Return (x, y) of the center of cell containing provided text 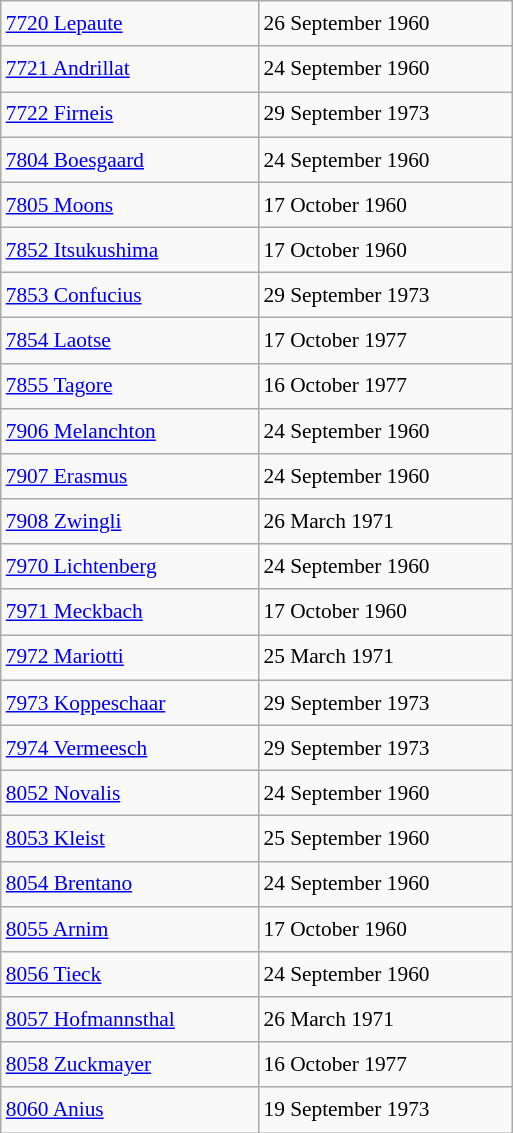
25 March 1971 (384, 658)
8057 Hofmannsthal (130, 1020)
8053 Kleist (130, 838)
19 September 1973 (384, 1110)
7805 Moons (130, 204)
8056 Tieck (130, 974)
25 September 1960 (384, 838)
26 September 1960 (384, 24)
7853 Confucius (130, 296)
7854 Laotse (130, 340)
7804 Boesgaard (130, 160)
7970 Lichtenberg (130, 566)
7855 Tagore (130, 386)
7720 Lepaute (130, 24)
7906 Melanchton (130, 430)
7721 Andrillat (130, 68)
7908 Zwingli (130, 522)
7907 Erasmus (130, 476)
7722 Firneis (130, 114)
7852 Itsukushima (130, 250)
17 October 1977 (384, 340)
8054 Brentano (130, 884)
7971 Meckbach (130, 612)
7974 Vermeesch (130, 748)
7972 Mariotti (130, 658)
8058 Zuckmayer (130, 1064)
8055 Arnim (130, 928)
7973 Koppeschaar (130, 702)
8060 Anius (130, 1110)
8052 Novalis (130, 792)
